Determine the (X, Y) coordinate at the center of the cell enclosing the given text.  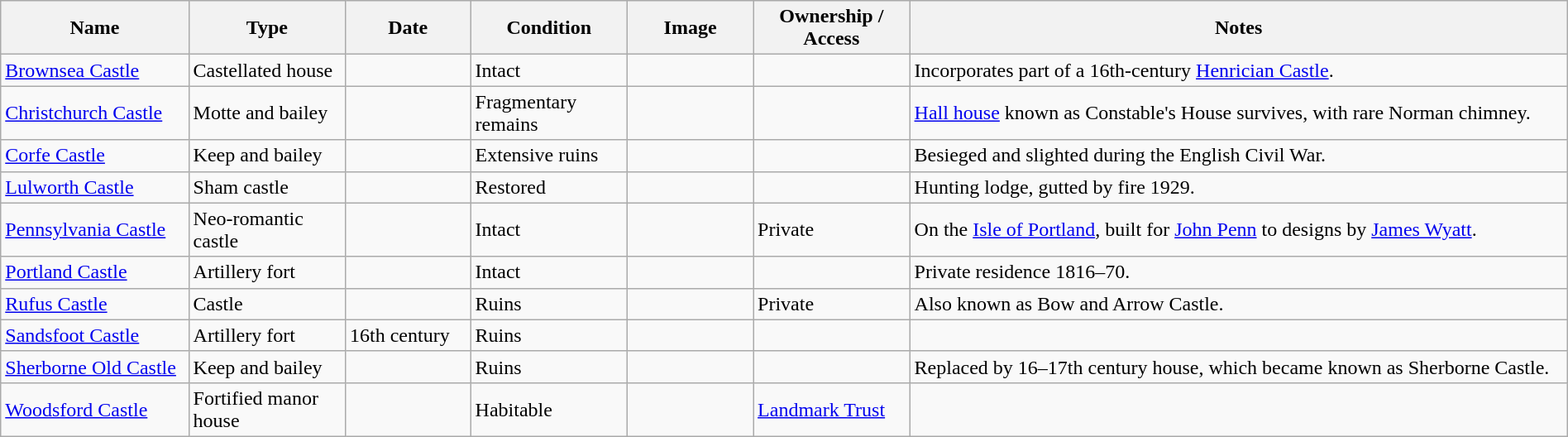
Woodsford Castle (94, 409)
Type (266, 28)
Fortified manor house (266, 409)
Ownership / Access (832, 28)
16th century (409, 335)
Besieged and slighted during the English Civil War. (1239, 156)
Sherborne Old Castle (94, 367)
Name (94, 28)
Replaced by 16–17th century house, which became known as Sherborne Castle. (1239, 367)
Hunting lodge, gutted by fire 1929. (1239, 187)
Private residence 1816–70. (1239, 272)
Sandsfoot Castle (94, 335)
Brownsea Castle (94, 70)
Fragmentary remains (549, 113)
Corfe Castle (94, 156)
Habitable (549, 409)
Lulworth Castle (94, 187)
Date (409, 28)
Restored (549, 187)
Incorporates part of a 16th-century Henrician Castle. (1239, 70)
Castellated house (266, 70)
Image (691, 28)
Rufus Castle (94, 304)
Landmark Trust (832, 409)
Motte and bailey (266, 113)
Neo-romantic castle (266, 230)
Hall house known as Constable's House survives, with rare Norman chimney. (1239, 113)
Pennsylvania Castle (94, 230)
Portland Castle (94, 272)
Extensive ruins (549, 156)
Christchurch Castle (94, 113)
Condition (549, 28)
On the Isle of Portland, built for John Penn to designs by James Wyatt. (1239, 230)
Notes (1239, 28)
Sham castle (266, 187)
Also known as Bow and Arrow Castle. (1239, 304)
Castle (266, 304)
